Locate the cell with the specified text and output its (x, y) center coordinate. 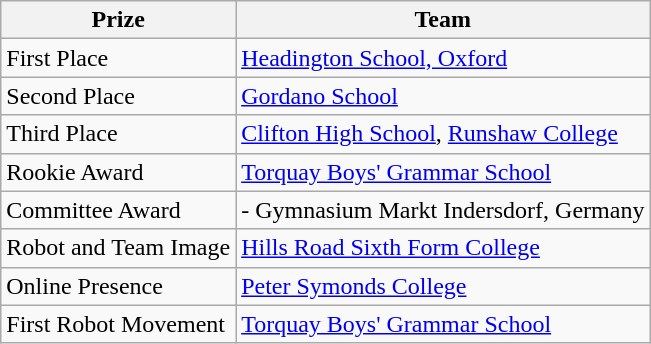
Third Place (118, 134)
Rookie Award (118, 172)
First Robot Movement (118, 324)
Peter Symonds College (443, 286)
Online Presence (118, 286)
Headington School, Oxford (443, 58)
Second Place (118, 96)
Gordano School (443, 96)
First Place (118, 58)
Robot and Team Image (118, 248)
Hills Road Sixth Form College (443, 248)
- Gymnasium Markt Indersdorf, Germany (443, 210)
Prize (118, 20)
Clifton High School, Runshaw College (443, 134)
Committee Award (118, 210)
Team (443, 20)
